From the cell containing the given text, extract its center point as (x, y) coordinate. 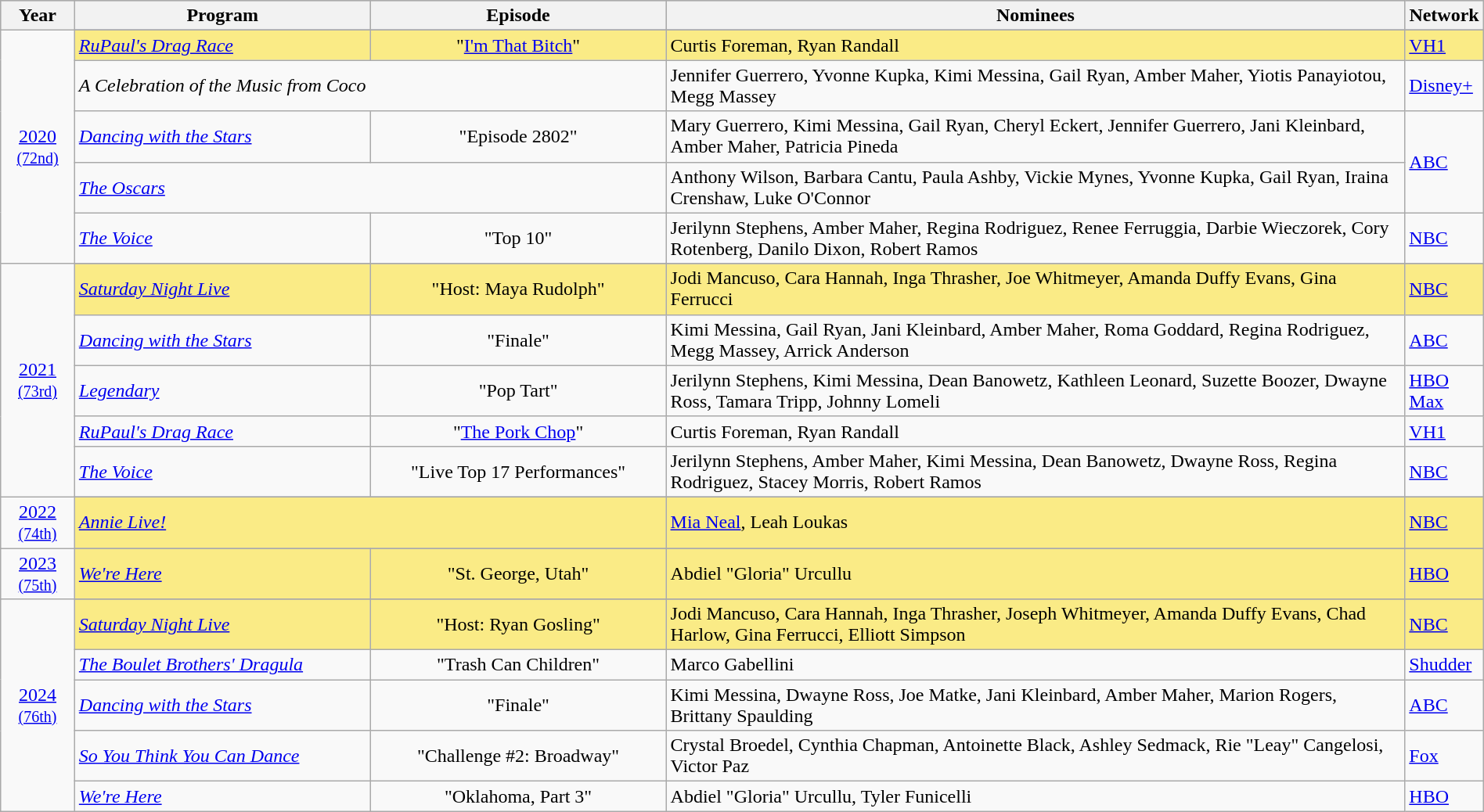
The Boulet Brothers' Dragula (222, 665)
Fox (1444, 756)
Shudder (1444, 665)
The Oscars (370, 188)
Abdiel "Gloria" Urcullu, Tyler Funicelli (1036, 796)
Kimi Messina, Dwayne Ross, Joe Matke, Jani Kleinbard, Amber Maher, Marion Rogers, Brittany Spaulding (1036, 706)
Network (1444, 16)
Jennifer Guerrero, Yvonne Kupka, Kimi Messina, Gail Ryan, Amber Maher, Yiotis Panayiotou, Megg Massey (1036, 86)
"Host: Ryan Gosling" (518, 624)
Marco Gabellini (1036, 665)
"Host: Maya Rudolph" (518, 289)
Anthony Wilson, Barbara Cantu, Paula Ashby, Vickie Mynes, Yvonne Kupka, Gail Ryan, Iraina Crenshaw, Luke O'Connor (1036, 188)
"Oklahoma, Part 3" (518, 796)
Nominees (1036, 16)
2020(72nd) (38, 147)
Kimi Messina, Gail Ryan, Jani Kleinbard, Amber Maher, Roma Goddard, Regina Rodriguez, Megg Massey, Arrick Anderson (1036, 340)
Abdiel "Gloria" Urcullu (1036, 573)
2024(76th) (38, 706)
Disney+ (1444, 86)
"Pop Tart" (518, 391)
2022(74th) (38, 523)
So You Think You Can Dance (222, 756)
Jerilynn Stephens, Amber Maher, Kimi Messina, Dean Banowetz, Dwayne Ross, Regina Rodriguez, Stacey Morris, Robert Ramos (1036, 471)
"Challenge #2: Broadway" (518, 756)
"St. George, Utah" (518, 573)
Legendary (222, 391)
Jodi Mancuso, Cara Hannah, Inga Thrasher, Joseph Whitmeyer, Amanda Duffy Evans, Chad Harlow, Gina Ferrucci, Elliott Simpson (1036, 624)
Episode (518, 16)
Jerilynn Stephens, Kimi Messina, Dean Banowetz, Kathleen Leonard, Suzette Boozer, Dwayne Ross, Tamara Tripp, Johnny Lomeli (1036, 391)
2021(73rd) (38, 380)
HBO Max (1444, 391)
"I'm That Bitch" (518, 45)
Crystal Broedel, Cynthia Chapman, Antoinette Black, Ashley Sedmack, Rie "Leay" Cangelosi, Victor Paz (1036, 756)
"The Pork Chop" (518, 431)
"Top 10" (518, 238)
"Episode 2802" (518, 136)
Jerilynn Stephens, Amber Maher, Regina Rodriguez, Renee Ferruggia, Darbie Wieczorek, Cory Rotenberg, Danilo Dixon, Robert Ramos (1036, 238)
Year (38, 16)
Program (222, 16)
"Trash Can Children" (518, 665)
A Celebration of the Music from Coco (370, 86)
2023(75th) (38, 573)
"Live Top 17 Performances" (518, 471)
Jodi Mancuso, Cara Hannah, Inga Thrasher, Joe Whitmeyer, Amanda Duffy Evans, Gina Ferrucci (1036, 289)
Mary Guerrero, Kimi Messina, Gail Ryan, Cheryl Eckert, Jennifer Guerrero, Jani Kleinbard, Amber Maher, Patricia Pineda (1036, 136)
Mia Neal, Leah Loukas (1036, 523)
Annie Live! (370, 523)
